Capture the cell that displays the provided text and extract its [x, y] central coordinate. 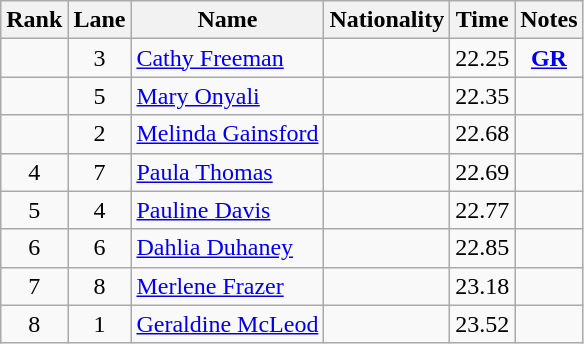
2 [100, 134]
22.35 [482, 96]
Rank [34, 20]
22.69 [482, 172]
3 [100, 58]
GR [549, 58]
23.18 [482, 286]
Melinda Gainsford [228, 134]
Notes [549, 20]
Cathy Freeman [228, 58]
22.68 [482, 134]
Paula Thomas [228, 172]
Geraldine McLeod [228, 324]
22.25 [482, 58]
23.52 [482, 324]
Pauline Davis [228, 210]
Lane [100, 20]
Merlene Frazer [228, 286]
1 [100, 324]
Mary Onyali [228, 96]
Time [482, 20]
Name [228, 20]
22.85 [482, 248]
22.77 [482, 210]
Nationality [387, 20]
Dahlia Duhaney [228, 248]
